Extract the [X, Y] coordinate from the center of the cell holding the provided text.  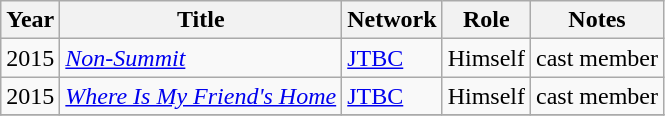
Notes [596, 20]
Non-Summit [201, 58]
Where Is My Friend's Home [201, 96]
Title [201, 20]
Year [30, 20]
Role [486, 20]
Network [392, 20]
